Provide the [x, y] coordinate of the cell's center where the given text is located.  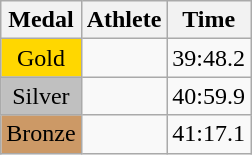
39:48.2 [209, 58]
Bronze [41, 134]
Medal [41, 20]
Gold [41, 58]
Athlete [124, 20]
Silver [41, 96]
40:59.9 [209, 96]
Time [209, 20]
41:17.1 [209, 134]
